Pinpoint the cell where the given text exists, returning its [X, Y] midpoint coordinate. 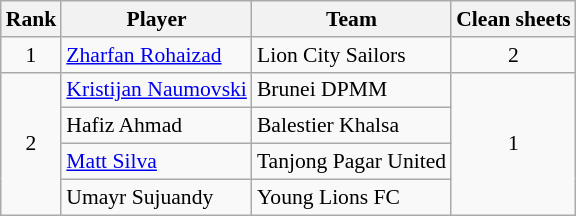
Zharfan Rohaizad [156, 55]
Rank [32, 19]
Clean sheets [514, 19]
Hafiz Ahmad [156, 126]
Matt Silva [156, 162]
Balestier Khalsa [352, 126]
Brunei DPMM [352, 90]
Team [352, 19]
Player [156, 19]
Umayr Sujuandy [156, 197]
Lion City Sailors [352, 55]
Tanjong Pagar United [352, 162]
Kristijan Naumovski [156, 90]
Young Lions FC [352, 197]
